From the cell containing the given text, extract its center point as [x, y] coordinate. 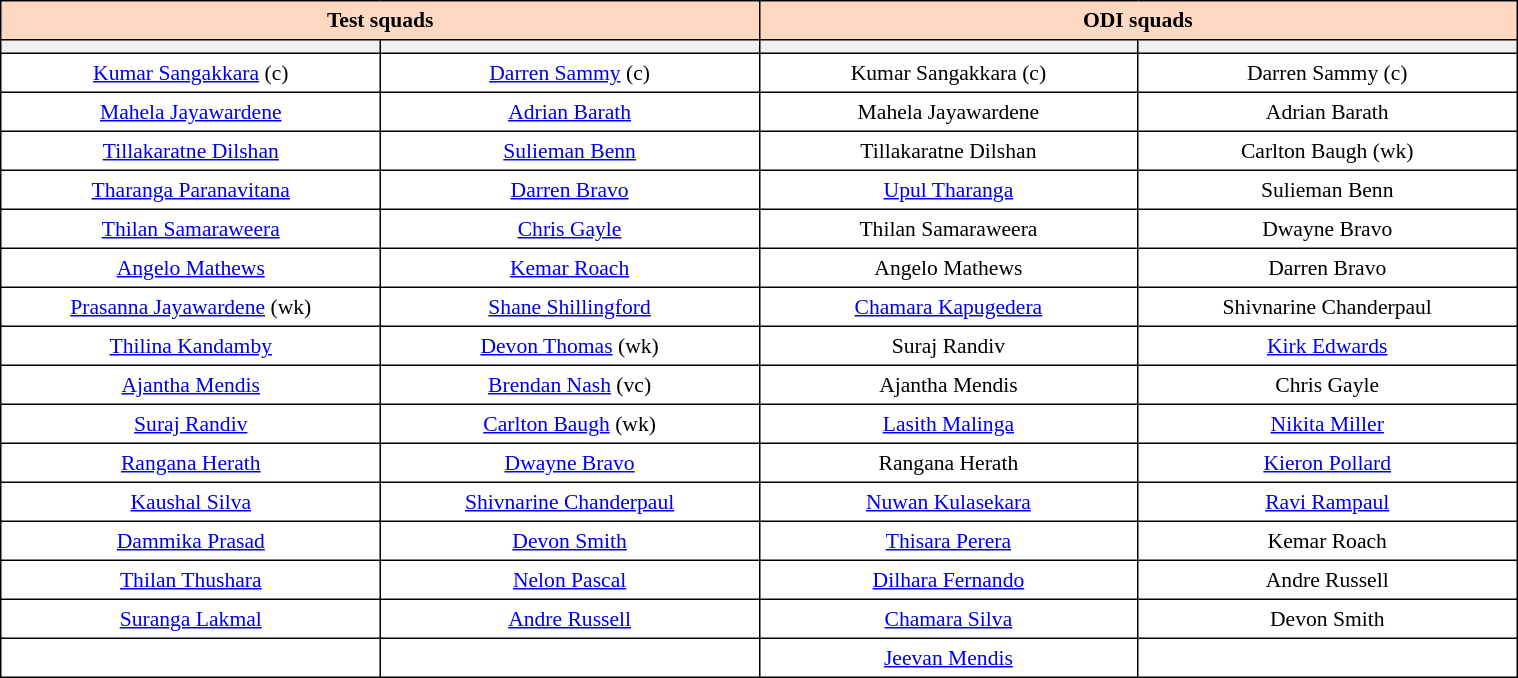
Suranga Lakmal [190, 618]
Kieron Pollard [1328, 462]
Dammika Prasad [190, 540]
Nuwan Kulasekara [948, 502]
Thilan Thushara [190, 580]
Thilina Kandamby [190, 346]
Chamara Kapugedera [948, 306]
Devon Thomas (wk) [570, 346]
Nikita Miller [1328, 424]
Test squads [380, 20]
Jeevan Mendis [948, 658]
ODI squads [1138, 20]
Tharanga Paranavitana [190, 190]
Nelon Pascal [570, 580]
Prasanna Jayawardene (wk) [190, 306]
Chamara Silva [948, 618]
Thisara Perera [948, 540]
Upul Tharanga [948, 190]
Shane Shillingford [570, 306]
Kaushal Silva [190, 502]
Lasith Malinga [948, 424]
Ravi Rampaul [1328, 502]
Kirk Edwards [1328, 346]
Dilhara Fernando [948, 580]
Brendan Nash (vc) [570, 384]
